Search for the cell housing the specified text and yield its [X, Y] center coordinate. 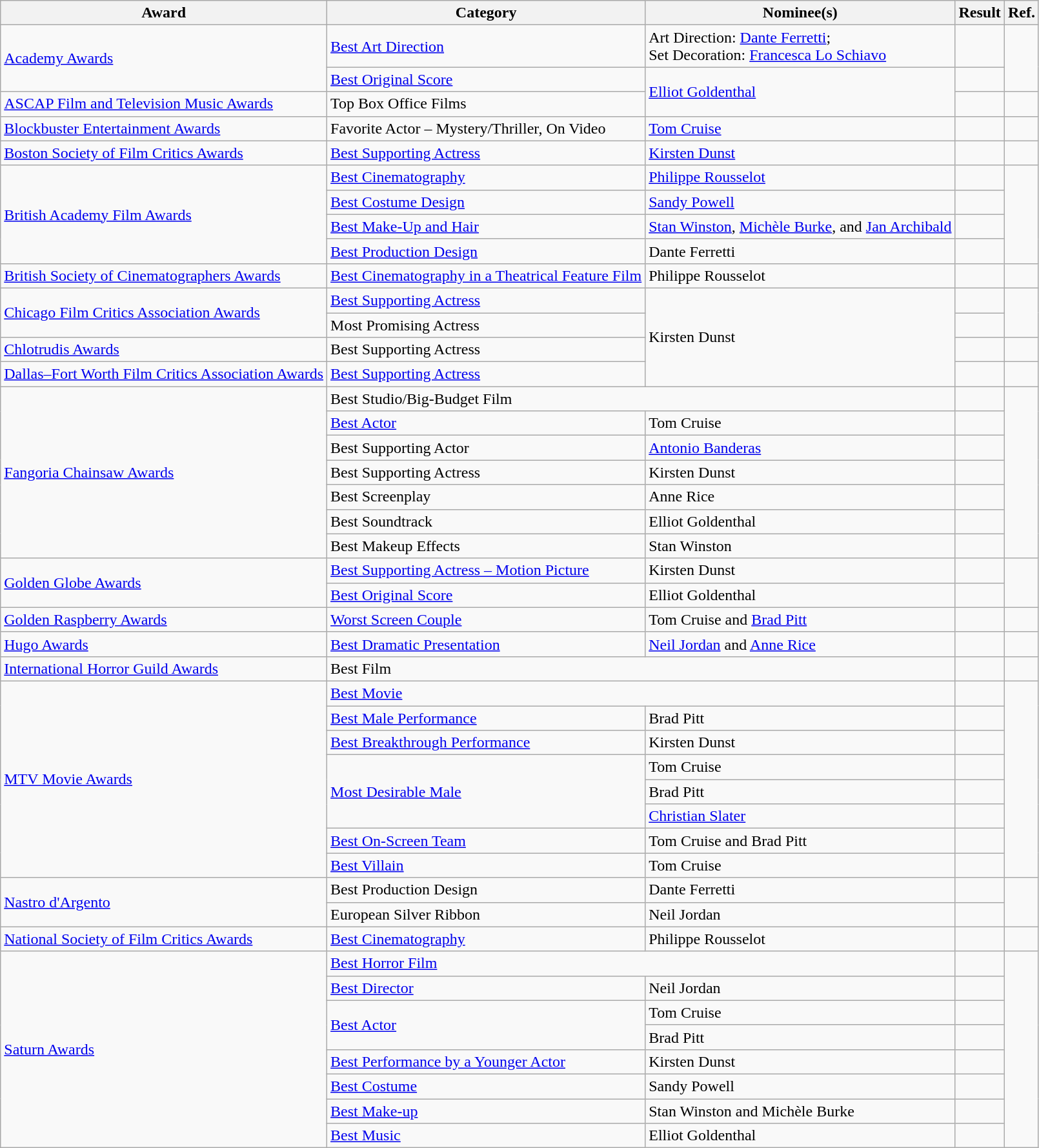
Stan Winston, Michèle Burke, and Jan Archibald [800, 227]
Hugo Awards [164, 644]
Best Movie [641, 693]
British Academy Film Awards [164, 214]
Anne Rice [800, 497]
Nominee(s) [800, 13]
Antonio Banderas [800, 448]
British Society of Cinematographers Awards [164, 276]
Best Art Direction [487, 46]
Golden Raspberry Awards [164, 619]
Boston Society of Film Critics Awards [164, 153]
Award [164, 13]
Academy Awards [164, 58]
Best Supporting Actor [487, 448]
Best Male Performance [487, 718]
Category [487, 13]
Best On-Screen Team [487, 841]
Most Desirable Male [487, 792]
Best Horror Film [641, 963]
Blockbuster Entertainment Awards [164, 128]
Best Studio/Big-Budget Film [641, 399]
Best Screenplay [487, 497]
Best Supporting Actress – Motion Picture [487, 570]
International Horror Guild Awards [164, 669]
Saturn Awards [164, 1049]
Best Cinematography in a Theatrical Feature Film [487, 276]
Art Direction: Dante Ferretti; Set Decoration: Francesca Lo Schiavo [800, 46]
Best Soundtrack [487, 521]
Best Villain [487, 865]
Chlotrudis Awards [164, 350]
Worst Screen Couple [487, 619]
Chicago Film Critics Association Awards [164, 312]
European Silver Ribbon [487, 914]
Ref. [1021, 13]
Fangoria Chainsaw Awards [164, 472]
National Society of Film Critics Awards [164, 939]
Best Make-up [487, 1111]
Best Film [641, 669]
ASCAP Film and Television Music Awards [164, 104]
Most Promising Actress [487, 325]
Best Costume [487, 1086]
Golden Globe Awards [164, 583]
Stan Winston [800, 546]
Nastro d'Argento [164, 902]
Best Music [487, 1136]
Christian Slater [800, 816]
Neil Jordan and Anne Rice [800, 644]
Stan Winston and Michèle Burke [800, 1111]
Result [980, 13]
Best Makeup Effects [487, 546]
Dallas–Fort Worth Film Critics Association Awards [164, 374]
Best Breakthrough Performance [487, 743]
Top Box Office Films [487, 104]
Best Dramatic Presentation [487, 644]
Best Make-Up and Hair [487, 227]
Best Director [487, 988]
Favorite Actor – Mystery/Thriller, On Video [487, 128]
Best Costume Design [487, 202]
Best Performance by a Younger Actor [487, 1062]
MTV Movie Awards [164, 779]
